Output the [x, y] coordinate of the center of the cell containing the given text.  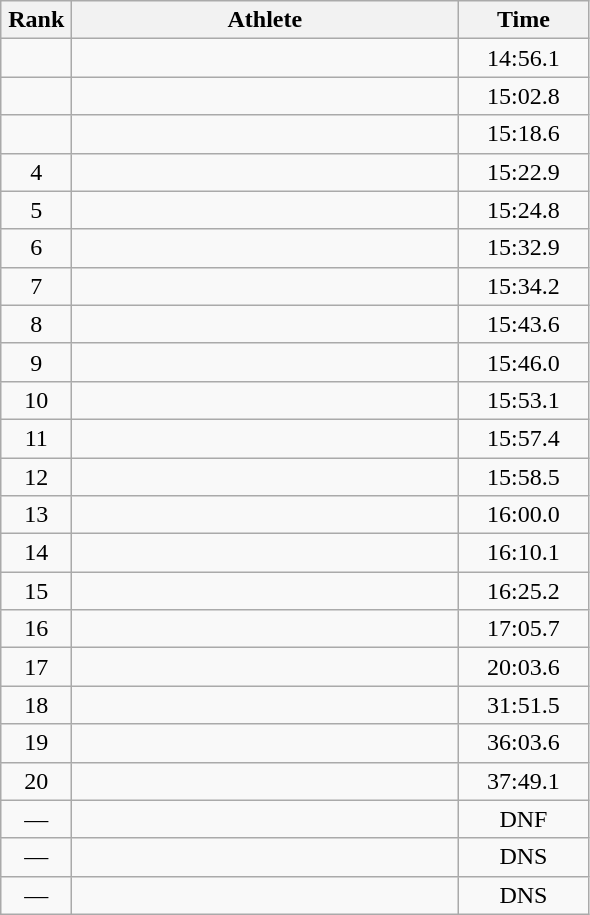
16 [36, 629]
19 [36, 743]
15:02.8 [524, 96]
15:24.8 [524, 210]
15:46.0 [524, 362]
Time [524, 20]
15:18.6 [524, 134]
14:56.1 [524, 58]
6 [36, 248]
37:49.1 [524, 781]
9 [36, 362]
15:32.9 [524, 248]
5 [36, 210]
16:10.1 [524, 553]
DNF [524, 819]
17 [36, 667]
7 [36, 286]
15:53.1 [524, 400]
15:43.6 [524, 324]
36:03.6 [524, 743]
12 [36, 477]
13 [36, 515]
15:22.9 [524, 172]
15:34.2 [524, 286]
10 [36, 400]
4 [36, 172]
Athlete [265, 20]
20:03.6 [524, 667]
14 [36, 553]
15:58.5 [524, 477]
8 [36, 324]
Rank [36, 20]
16:00.0 [524, 515]
17:05.7 [524, 629]
15 [36, 591]
18 [36, 705]
31:51.5 [524, 705]
15:57.4 [524, 438]
20 [36, 781]
11 [36, 438]
16:25.2 [524, 591]
